Return the (x, y) coordinate for the center point of the cell that contains the specified text.  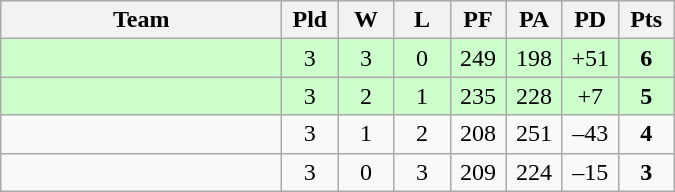
198 (534, 58)
–15 (590, 172)
PA (534, 20)
235 (478, 96)
PF (478, 20)
L (422, 20)
209 (478, 172)
251 (534, 134)
228 (534, 96)
W (366, 20)
+7 (590, 96)
208 (478, 134)
PD (590, 20)
–43 (590, 134)
249 (478, 58)
Team (142, 20)
6 (646, 58)
+51 (590, 58)
4 (646, 134)
Pts (646, 20)
5 (646, 96)
Pld (310, 20)
224 (534, 172)
